Find where the given text appears and provide that cell's center as [X, Y] coordinate. 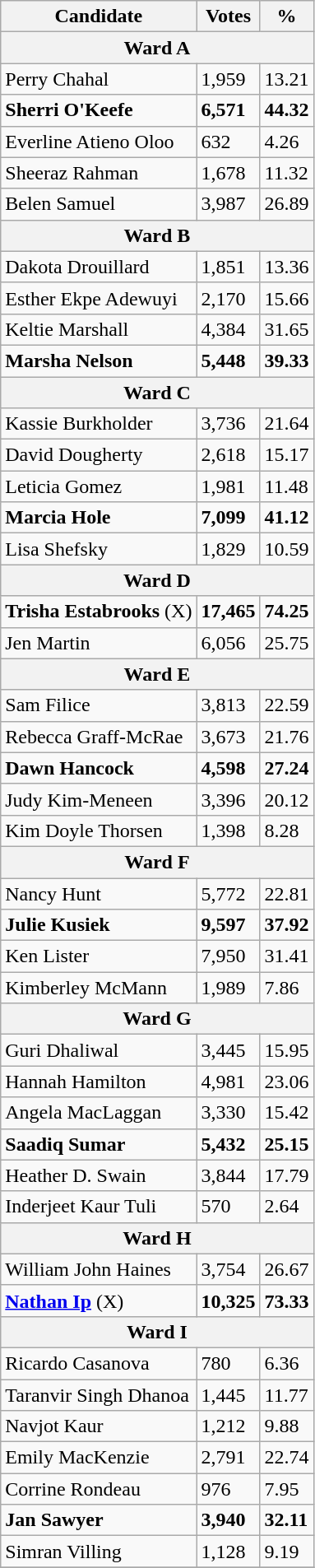
21.76 [286, 737]
Inderjeet Kaur Tuli [99, 1207]
21.64 [286, 424]
15.42 [286, 1113]
Ward F [157, 862]
Julie Kusiek [99, 925]
4,384 [229, 329]
37.92 [286, 925]
27.24 [286, 768]
3,844 [229, 1175]
1,128 [229, 1552]
2.64 [286, 1207]
Hannah Hamilton [99, 1082]
Saadiq Sumar [99, 1144]
10,325 [229, 1300]
Corrine Rondeau [99, 1489]
Ricardo Casanova [99, 1363]
1,981 [229, 486]
Kassie Burkholder [99, 424]
Navjot Kaur [99, 1426]
25.75 [286, 643]
Ward G [157, 1019]
17,465 [229, 612]
1,212 [229, 1426]
6,056 [229, 643]
6.36 [286, 1363]
41.12 [286, 518]
Ken Lister [99, 956]
6,571 [229, 110]
10.59 [286, 549]
3,940 [229, 1520]
Heather D. Swain [99, 1175]
Belen Samuel [99, 204]
Votes [229, 16]
5,448 [229, 361]
2,791 [229, 1458]
1,829 [229, 549]
26.89 [286, 204]
Jan Sawyer [99, 1520]
Nancy Hunt [99, 893]
Sheeraz Rahman [99, 173]
3,396 [229, 799]
Kim Doyle Thorsen [99, 831]
976 [229, 1489]
1,959 [229, 79]
632 [229, 142]
26.67 [286, 1269]
4,598 [229, 768]
1,398 [229, 831]
25.15 [286, 1144]
Rebecca Graff-McRae [99, 737]
31.41 [286, 956]
4.26 [286, 142]
3,736 [229, 424]
570 [229, 1207]
Dakota Drouillard [99, 267]
39.33 [286, 361]
13.36 [286, 267]
Guri Dhaliwal [99, 1050]
17.79 [286, 1175]
Angela MacLaggan [99, 1113]
Esther Ekpe Adewuyi [99, 298]
73.33 [286, 1300]
31.65 [286, 329]
1,851 [229, 267]
9.88 [286, 1426]
7,099 [229, 518]
11.77 [286, 1395]
7.95 [286, 1489]
Ward D [157, 580]
20.12 [286, 799]
Marsha Nelson [99, 361]
4,981 [229, 1082]
15.66 [286, 298]
5,432 [229, 1144]
Ward B [157, 235]
15.17 [286, 455]
3,330 [229, 1113]
1,678 [229, 173]
Lisa Shefsky [99, 549]
Emily MacKenzie [99, 1458]
11.32 [286, 173]
2,618 [229, 455]
Everline Atieno Oloo [99, 142]
Ward I [157, 1332]
William John Haines [99, 1269]
32.11 [286, 1520]
Ward H [157, 1238]
3,445 [229, 1050]
11.48 [286, 486]
Sam Filice [99, 705]
1,989 [229, 988]
44.32 [286, 110]
Trisha Estabrooks (X) [99, 612]
3,673 [229, 737]
Leticia Gomez [99, 486]
Ward C [157, 393]
22.81 [286, 893]
Kimberley McMann [99, 988]
Ward E [157, 674]
22.59 [286, 705]
Perry Chahal [99, 79]
9,597 [229, 925]
5,772 [229, 893]
Candidate [99, 16]
3,987 [229, 204]
Sherri O'Keefe [99, 110]
780 [229, 1363]
Dawn Hancock [99, 768]
Jen Martin [99, 643]
7.86 [286, 988]
9.19 [286, 1552]
Ward A [157, 48]
7,950 [229, 956]
15.95 [286, 1050]
2,170 [229, 298]
Nathan Ip (X) [99, 1300]
David Dougherty [99, 455]
3,813 [229, 705]
22.74 [286, 1458]
Judy Kim-Meneen [99, 799]
1,445 [229, 1395]
74.25 [286, 612]
3,754 [229, 1269]
8.28 [286, 831]
23.06 [286, 1082]
Simran Villing [99, 1552]
Marcia Hole [99, 518]
13.21 [286, 79]
Taranvir Singh Dhanoa [99, 1395]
Keltie Marshall [99, 329]
% [286, 16]
